Find where the given text appears and provide that cell's center as (X, Y) coordinate. 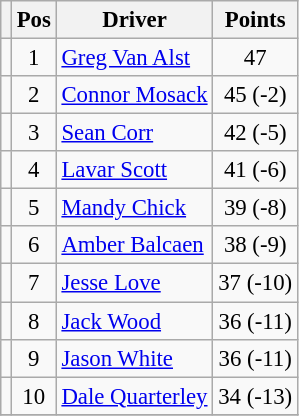
45 (-2) (256, 95)
Points (256, 20)
4 (34, 170)
2 (34, 95)
1 (34, 58)
Connor Mosack (134, 95)
Dale Quarterley (134, 396)
37 (-10) (256, 283)
Jack Wood (134, 321)
Jason White (134, 358)
39 (-8) (256, 208)
Amber Balcaen (134, 245)
41 (-6) (256, 170)
Lavar Scott (134, 170)
5 (34, 208)
6 (34, 245)
38 (-9) (256, 245)
9 (34, 358)
Driver (134, 20)
7 (34, 283)
3 (34, 133)
Pos (34, 20)
Mandy Chick (134, 208)
Sean Corr (134, 133)
Greg Van Alst (134, 58)
42 (-5) (256, 133)
10 (34, 396)
47 (256, 58)
8 (34, 321)
34 (-13) (256, 396)
Jesse Love (134, 283)
